Locate the cell with the specified text and output its [x, y] center coordinate. 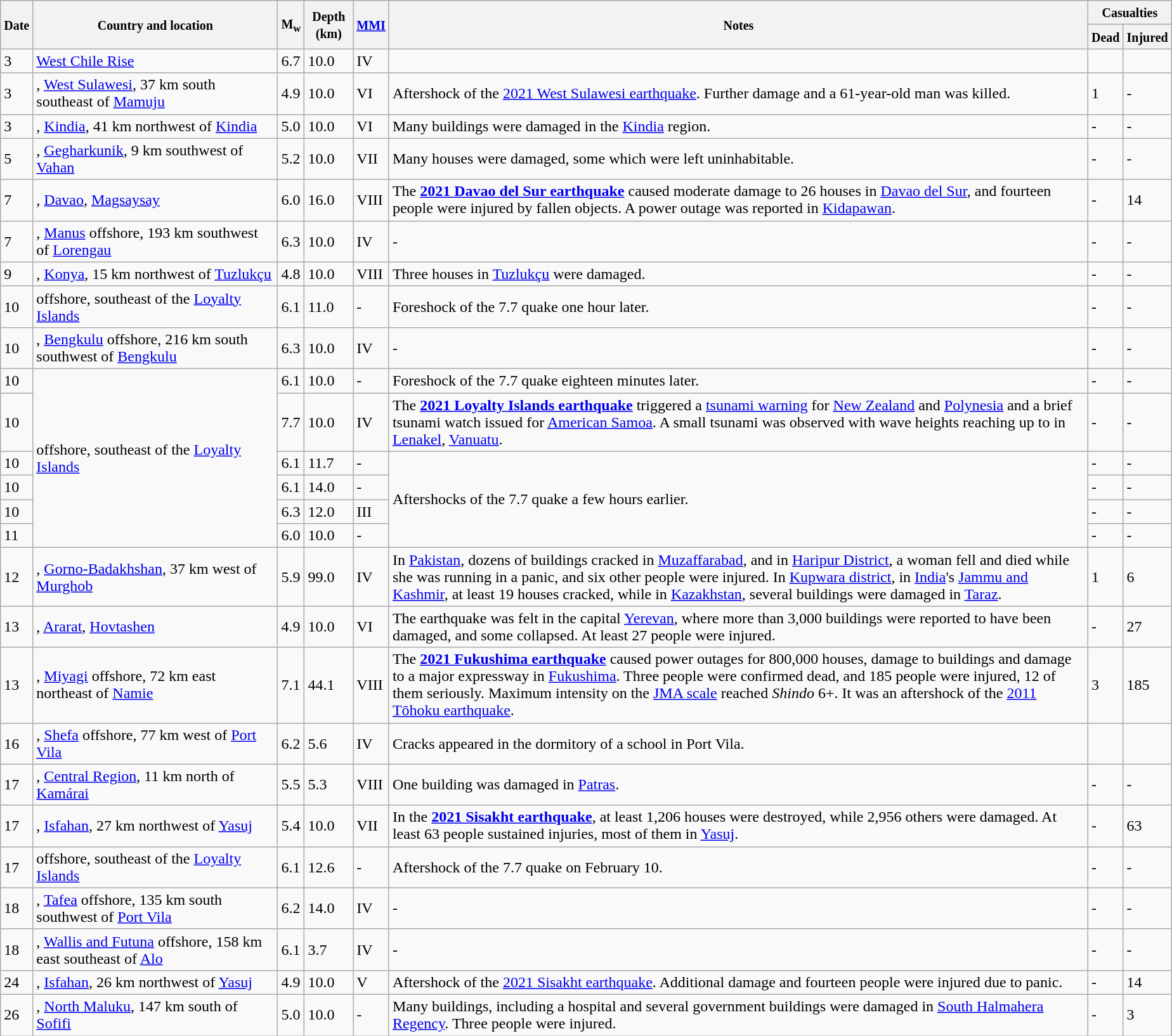
, Shefa offshore, 77 km west of Port Vila [155, 743]
99.0 [329, 577]
26 [16, 1014]
, Tafea offshore, 135 km south southwest of Port Vila [155, 908]
Aftershock of the 7.7 quake on February 10. [738, 867]
11 [16, 536]
Casualties [1130, 13]
5.6 [329, 743]
5 [16, 159]
63 [1147, 826]
Injured [1147, 37]
, North Maluku, 147 km south of Sofifi [155, 1014]
, West Sulawesi, 37 km south southeast of Mamuju [155, 94]
, Miyagi offshore, 72 km east northeast of Namie [155, 685]
, Gegharkunik, 9 km southwest of Vahan [155, 159]
, Isfahan, 26 km northwest of Yasuj [155, 982]
Many houses were damaged, some which were left uninhabitable. [738, 159]
One building was damaged in Patras. [738, 785]
24 [16, 982]
Depth (km) [329, 25]
Date [16, 25]
, Bengkulu offshore, 216 km south southwest of Bengkulu [155, 347]
Aftershock of the 2021 West Sulawesi earthquake. Further damage and a 61-year-old man was killed. [738, 94]
Many buildings, including a hospital and several government buildings were damaged in South Halmahera Regency. Three people were injured. [738, 1014]
Aftershocks of the 7.7 quake a few hours earlier. [738, 500]
185 [1147, 685]
, Konya, 15 km northwest of Tuzlukçu [155, 274]
, Wallis and Futuna offshore, 158 km east southeast of Alo [155, 950]
Notes [738, 25]
, Manus offshore, 193 km southwest of Lorengau [155, 241]
, Davao, Magsaysay [155, 200]
5.2 [291, 159]
16.0 [329, 200]
9 [16, 274]
III [372, 512]
V [372, 982]
Cracks appeared in the dormitory of a school in Port Vila. [738, 743]
12.6 [329, 867]
Foreshock of the 7.7 quake one hour later. [738, 307]
11.7 [329, 463]
Three houses in Tuzlukçu were damaged. [738, 274]
West Chile Rise [155, 61]
Dead [1105, 37]
7.7 [291, 422]
6.7 [291, 61]
5.5 [291, 785]
, Ararat, Hovtashen [155, 626]
5.3 [329, 785]
3.7 [329, 950]
27 [1147, 626]
, Central Region, 11 km north of Kamárai [155, 785]
44.1 [329, 685]
MMI [372, 25]
, Kindia, 41 km northwest of Kindia [155, 126]
11.0 [329, 307]
7.1 [291, 685]
6 [1147, 577]
16 [16, 743]
, Isfahan, 27 km northwest of Yasuj [155, 826]
Mw [291, 25]
5.9 [291, 577]
Aftershock of the 2021 Sisakht earthquake. Additional damage and fourteen people were injured due to panic. [738, 982]
Foreshock of the 7.7 quake eighteen minutes later. [738, 380]
12.0 [329, 512]
5.4 [291, 826]
4.8 [291, 274]
Many buildings were damaged in the Kindia region. [738, 126]
Country and location [155, 25]
12 [16, 577]
, Gorno-Badakhshan, 37 km west of Murghob [155, 577]
